For the text-containing cell, return its midpoint in [X, Y] coordinate format. 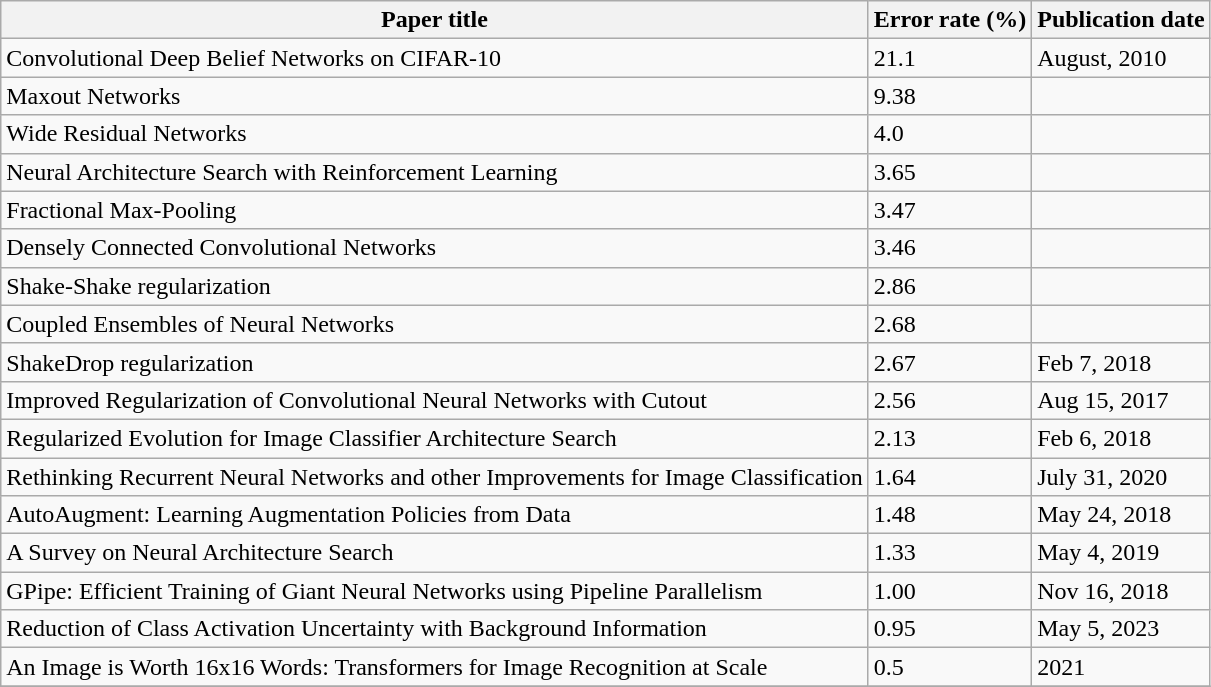
2021 [1121, 667]
2.67 [950, 362]
Nov 16, 2018 [1121, 591]
2.13 [950, 438]
21.1 [950, 58]
Neural Architecture Search with Reinforcement Learning [434, 172]
A Survey on Neural Architecture Search [434, 553]
Coupled Ensembles of Neural Networks [434, 324]
2.86 [950, 286]
AutoAugment: Learning Augmentation Policies from Data [434, 515]
2.56 [950, 400]
3.46 [950, 248]
1.00 [950, 591]
Publication date [1121, 20]
July 31, 2020 [1121, 477]
Maxout Networks [434, 96]
Convolutional Deep Belief Networks on CIFAR-10 [434, 58]
0.95 [950, 629]
Improved Regularization of Convolutional Neural Networks with Cutout [434, 400]
Error rate (%) [950, 20]
1.48 [950, 515]
Feb 7, 2018 [1121, 362]
Densely Connected Convolutional Networks [434, 248]
Fractional Max-Pooling [434, 210]
August, 2010 [1121, 58]
3.65 [950, 172]
May 4, 2019 [1121, 553]
May 24, 2018 [1121, 515]
0.5 [950, 667]
2.68 [950, 324]
ShakeDrop regularization [434, 362]
9.38 [950, 96]
Rethinking Recurrent Neural Networks and other Improvements for Image Classification [434, 477]
4.0 [950, 134]
An Image is Worth 16x16 Words: Transformers for Image Recognition at Scale [434, 667]
1.33 [950, 553]
Aug 15, 2017 [1121, 400]
3.47 [950, 210]
Reduction of Class Activation Uncertainty with Background Information [434, 629]
Wide Residual Networks [434, 134]
GPipe: Efficient Training of Giant Neural Networks using Pipeline Parallelism [434, 591]
Feb 6, 2018 [1121, 438]
Shake-Shake regularization [434, 286]
1.64 [950, 477]
May 5, 2023 [1121, 629]
Paper title [434, 20]
Regularized Evolution for Image Classifier Architecture Search [434, 438]
